Identify which cell holds the provided text, then report its [X, Y] central coordinate. 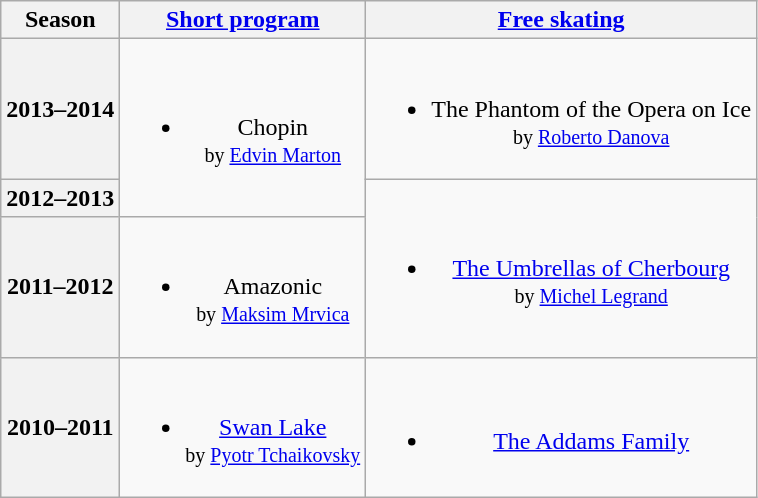
2012–2013 [60, 198]
The Phantom of the Opera on Ice by Roberto Danova [562, 109]
Amazonic by Maksim Mrvica [243, 287]
Swan Lake by Pyotr Tchaikovsky [243, 427]
2011–2012 [60, 287]
Season [60, 20]
Short program [243, 20]
2013–2014 [60, 109]
2010–2011 [60, 427]
Free skating [562, 20]
The Umbrellas of Cherbourg by Michel Legrand [562, 268]
Chopin by Edvin Marton [243, 128]
The Addams Family [562, 427]
